Extract the (x, y) coordinate from the center of the cell holding the provided text.  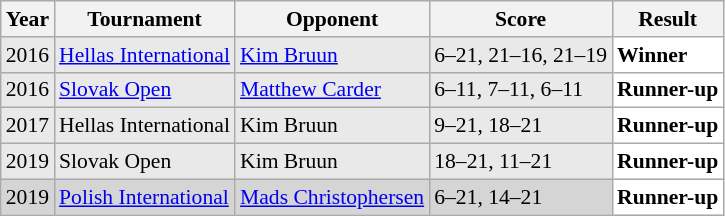
6–21, 14–21 (520, 197)
Winner (668, 55)
Result (668, 19)
Polish International (144, 197)
9–21, 18–21 (520, 126)
Opponent (332, 19)
6–11, 7–11, 6–11 (520, 90)
Year (28, 19)
18–21, 11–21 (520, 162)
6–21, 21–16, 21–19 (520, 55)
Score (520, 19)
2017 (28, 126)
Matthew Carder (332, 90)
Tournament (144, 19)
Mads Christophersen (332, 197)
